Detect which cell encompasses the target text, then output its [x, y] center coordinate. 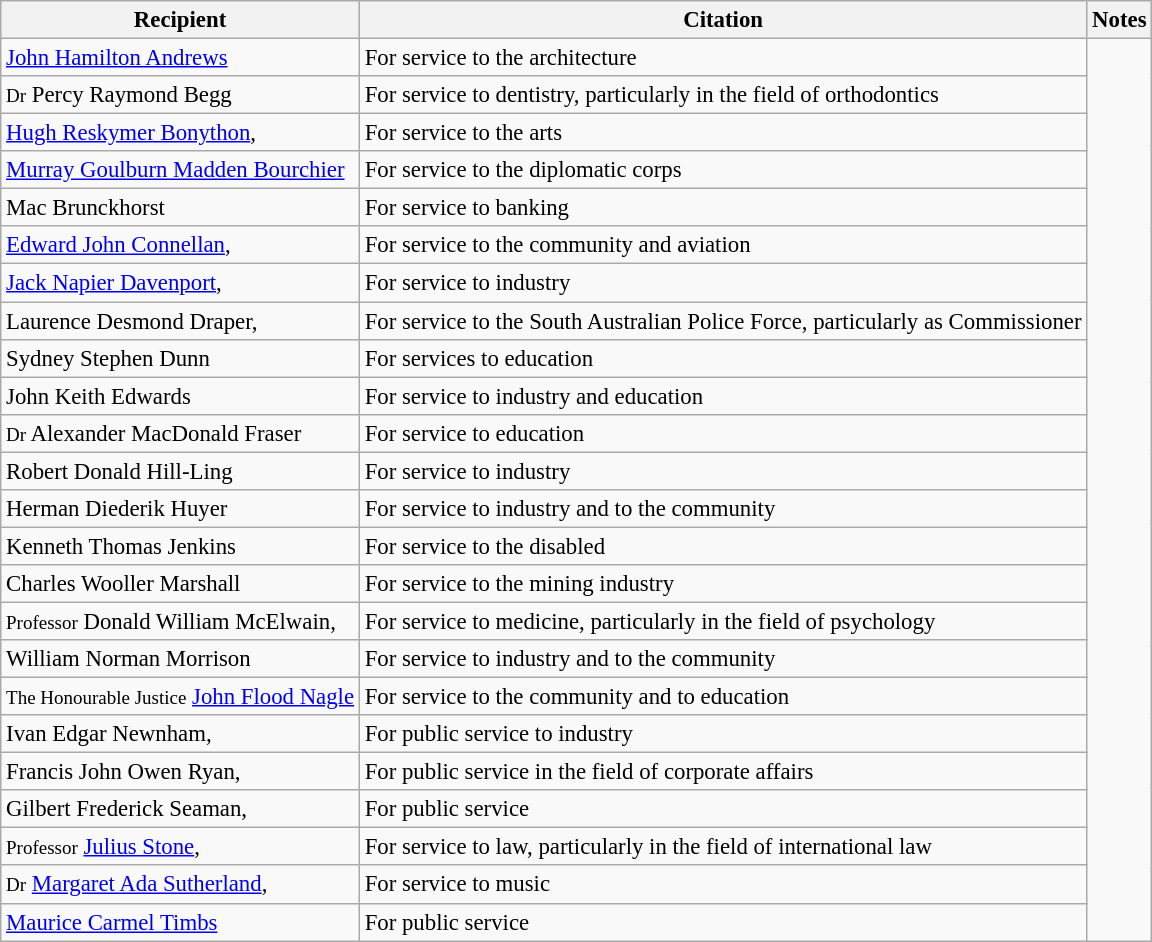
For service to industry and education [722, 396]
Professor Julius Stone, [180, 847]
Professor Donald William McElwain, [180, 621]
For service to education [722, 433]
Edward John Connellan, [180, 245]
John Hamilton Andrews [180, 58]
Dr Alexander MacDonald Fraser [180, 433]
For services to education [722, 358]
William Norman Morrison [180, 659]
For service to the disabled [722, 546]
For service to the community and to education [722, 697]
Mac Brunckhorst [180, 208]
Kenneth Thomas Jenkins [180, 546]
Murray Goulburn Madden Bourchier [180, 170]
Dr Margaret Ada Sutherland, [180, 885]
For service to medicine, particularly in the field of psychology [722, 621]
Ivan Edgar Newnham, [180, 734]
The Honourable Justice John Flood Nagle [180, 697]
John Keith Edwards [180, 396]
Citation [722, 20]
For service to the South Australian Police Force, particularly as Commissioner [722, 321]
For service to dentistry, particularly in the field of orthodontics [722, 95]
Robert Donald Hill-Ling [180, 471]
For service to music [722, 885]
Jack Napier Davenport, [180, 283]
Sydney Stephen Dunn [180, 358]
For public service in the field of corporate affairs [722, 772]
Notes [1120, 20]
For service to the mining industry [722, 584]
For public service to industry [722, 734]
Maurice Carmel Timbs [180, 922]
Dr Percy Raymond Begg [180, 95]
Charles Wooller Marshall [180, 584]
For service to the arts [722, 133]
For service to the community and aviation [722, 245]
For service to banking [722, 208]
Recipient [180, 20]
For service to the architecture [722, 58]
For service to law, particularly in the field of international law [722, 847]
Francis John Owen Ryan, [180, 772]
Hugh Reskymer Bonython, [180, 133]
For service to the diplomatic corps [722, 170]
Herman Diederik Huyer [180, 509]
Gilbert Frederick Seaman, [180, 809]
Laurence Desmond Draper, [180, 321]
